From the cell containing the given text, extract its center point as [X, Y] coordinate. 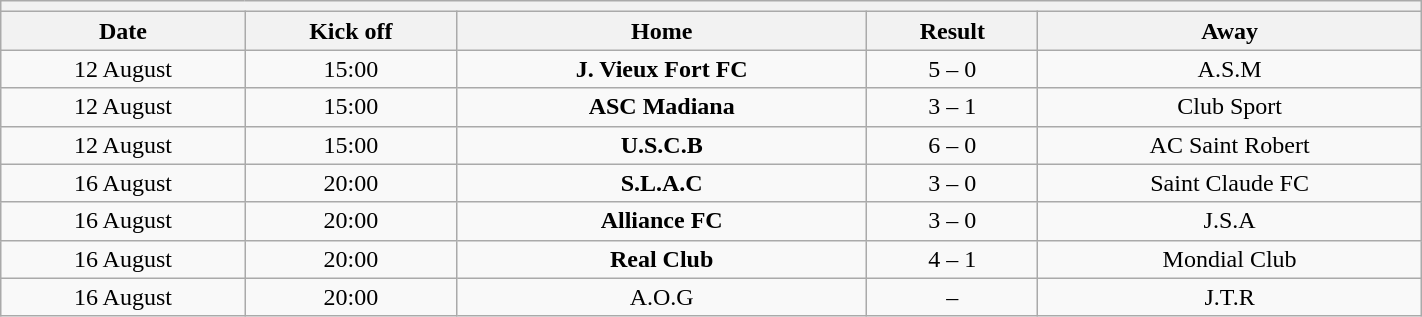
S.L.A.C [662, 183]
3 – 1 [952, 107]
U.S.C.B [662, 145]
Away [1230, 31]
6 – 0 [952, 145]
AC Saint Robert [1230, 145]
5 – 0 [952, 69]
Kick off [350, 31]
Mondial Club [1230, 259]
Home [662, 31]
J. Vieux Fort FC [662, 69]
4 – 1 [952, 259]
Club Sport [1230, 107]
Result [952, 31]
Saint Claude FC [1230, 183]
Date [123, 31]
Real Club [662, 259]
– [952, 297]
A.S.M [1230, 69]
Alliance FC [662, 221]
J.S.A [1230, 221]
A.O.G [662, 297]
J.T.R [1230, 297]
ASC Madiana [662, 107]
